Find where the given text appears and provide that cell's center as (x, y) coordinate. 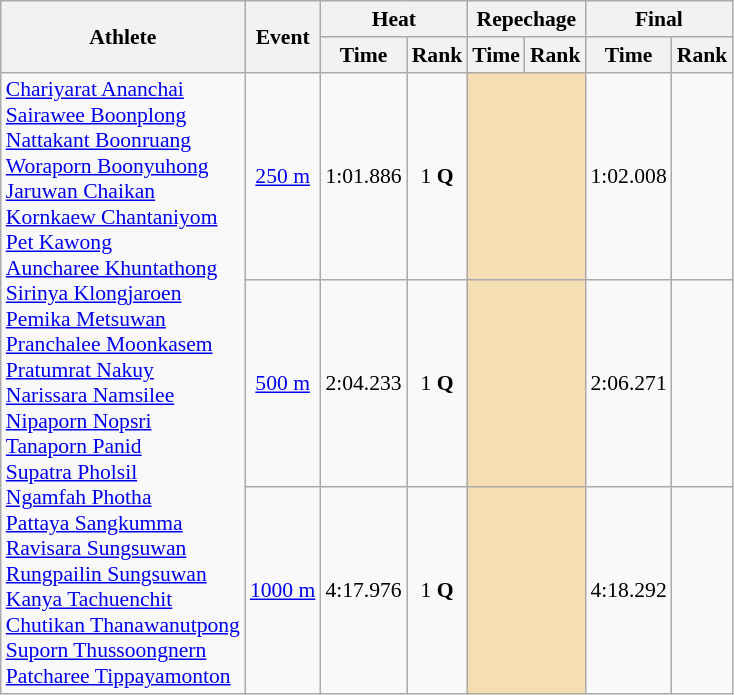
Heat (394, 19)
2:06.271 (628, 384)
2:04.233 (363, 384)
1:01.886 (363, 176)
1000 m (282, 590)
4:17.976 (363, 590)
250 m (282, 176)
Repechage (526, 19)
4:18.292 (628, 590)
Athlete (123, 36)
Event (282, 36)
Final (658, 19)
500 m (282, 384)
1:02.008 (628, 176)
